Detect which cell encompasses the target text, then output its (X, Y) center coordinate. 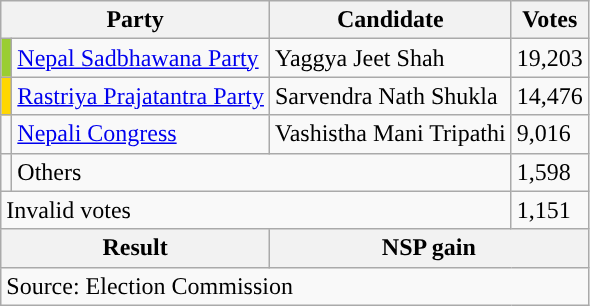
NSP gain (428, 248)
Invalid votes (256, 210)
Others (262, 172)
Candidate (390, 20)
Party (136, 20)
1,598 (550, 172)
Yaggya Jeet Shah (390, 58)
Source: Election Commission (295, 286)
Rastriya Prajatantra Party (141, 96)
19,203 (550, 58)
14,476 (550, 96)
Votes (550, 20)
9,016 (550, 134)
1,151 (550, 210)
Sarvendra Nath Shukla (390, 96)
Nepali Congress (141, 134)
Result (136, 248)
Vashistha Mani Tripathi (390, 134)
Nepal Sadbhawana Party (141, 58)
